From the cell containing the given text, extract its center point as (X, Y) coordinate. 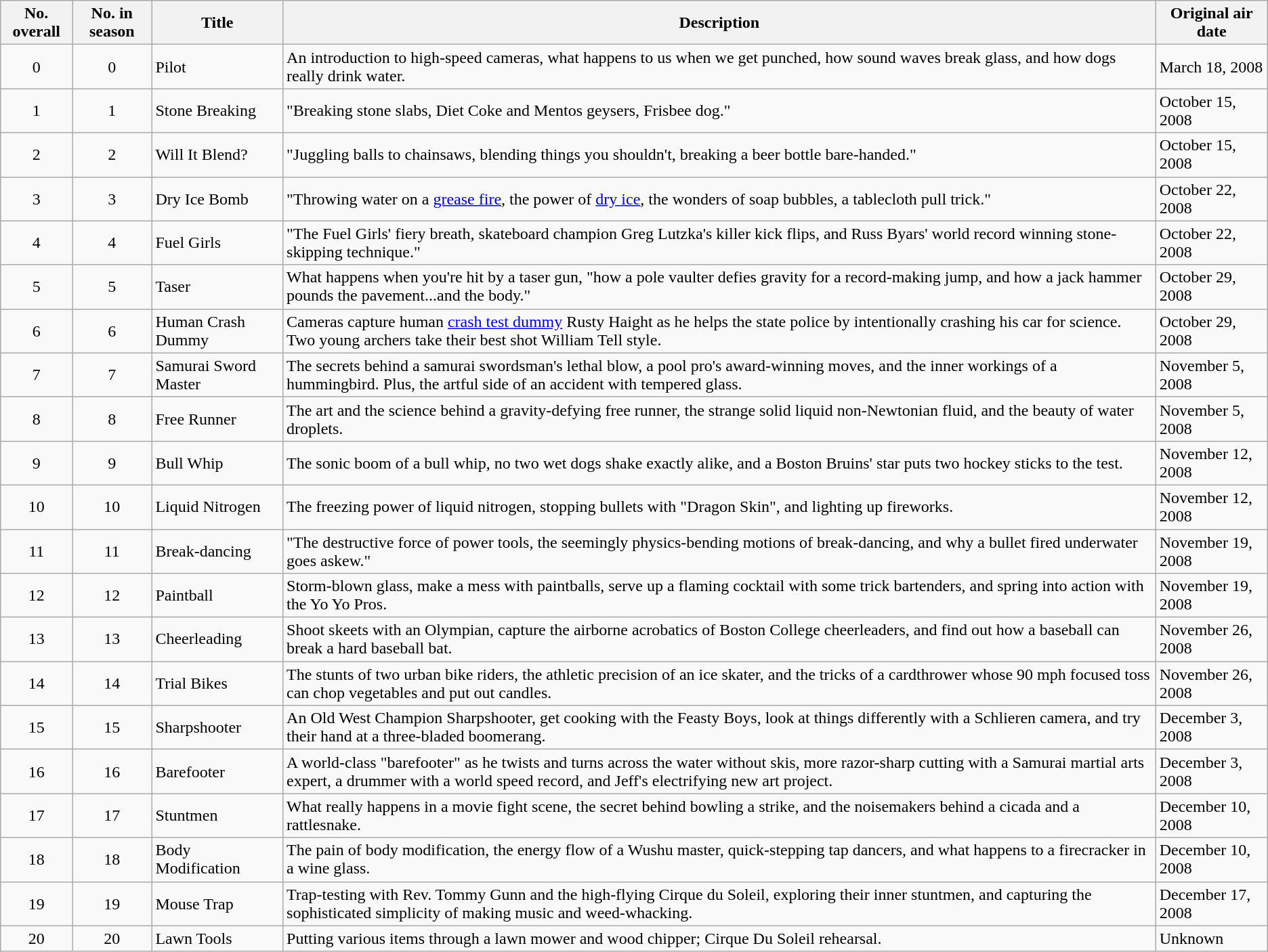
Mouse Trap (217, 903)
Stuntmen (217, 815)
Storm-blown glass, make a mess with paintballs, serve up a flaming cocktail with some trick bartenders, and spring into action with the Yo Yo Pros. (719, 596)
"Throwing water on a grease fire, the power of dry ice, the wonders of soap bubbles, a tablecloth pull trick." (719, 199)
Cheerleading (217, 639)
No. overall (37, 23)
The pain of body modification, the energy flow of a Wushu master, quick-stepping tap dancers, and what happens to a firecracker in a wine glass. (719, 860)
"The destructive force of power tools, the seemingly physics-bending motions of break-dancing, and why a bullet fired underwater goes askew." (719, 551)
Title (217, 23)
Lawn Tools (217, 938)
Liquid Nitrogen (217, 506)
December 17, 2008 (1211, 903)
"Breaking stone slabs, Diet Coke and Mentos geysers, Frisbee dog." (719, 111)
Trial Bikes (217, 684)
Human Crash Dummy (217, 330)
Unknown (1211, 938)
Will It Blend? (217, 154)
Paintball (217, 596)
An introduction to high-speed cameras, what happens to us when we get punched, how sound waves break glass, and how dogs really drink water. (719, 66)
No. in season (112, 23)
The sonic boom of a bull whip, no two wet dogs shake exactly alike, and a Boston Bruins' star puts two hockey sticks to the test. (719, 463)
Stone Breaking (217, 111)
Taser (217, 287)
Dry Ice Bomb (217, 199)
Description (719, 23)
Free Runner (217, 418)
Putting various items through a lawn mower and wood chipper; Cirque Du Soleil rehearsal. (719, 938)
Fuel Girls (217, 242)
Original air date (1211, 23)
Samurai Sword Master (217, 375)
"Juggling balls to chainsaws, blending things you shouldn't, breaking a beer bottle bare-handed." (719, 154)
The freezing power of liquid nitrogen, stopping bullets with "Dragon Skin", and lighting up fireworks. (719, 506)
March 18, 2008 (1211, 66)
Sharpshooter (217, 727)
Barefooter (217, 772)
Bull Whip (217, 463)
Pilot (217, 66)
What really happens in a movie fight scene, the secret behind bowling a strike, and the noisemakers behind a cicada and a rattlesnake. (719, 815)
Break-dancing (217, 551)
"The Fuel Girls' fiery breath, skateboard champion Greg Lutzka's killer kick flips, and Russ Byars' world record winning stone-skipping technique." (719, 242)
The art and the science behind a gravity-defying free runner, the strange solid liquid non-Newtonian fluid, and the beauty of water droplets. (719, 418)
Body Modification (217, 860)
